Pinpoint the cell where the given text exists, returning its (x, y) midpoint coordinate. 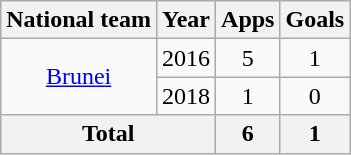
5 (248, 58)
2018 (186, 96)
2016 (186, 58)
Brunei (79, 77)
6 (248, 134)
0 (315, 96)
Total (108, 134)
Year (186, 20)
National team (79, 20)
Goals (315, 20)
Apps (248, 20)
